Output the [x, y] coordinate of the center of the cell containing the given text.  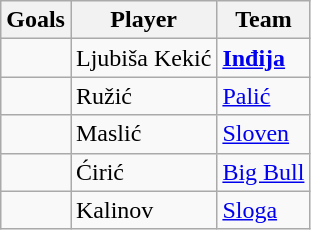
Goals [36, 20]
Sloga [264, 210]
Sloven [264, 134]
Inđija [264, 58]
Big Bull [264, 172]
Kalinov [143, 210]
Palić [264, 96]
Ljubiša Kekić [143, 58]
Team [264, 20]
Ružić [143, 96]
Maslić [143, 134]
Player [143, 20]
Ćirić [143, 172]
